Return the [X, Y] coordinate for the center point of the cell that contains the specified text.  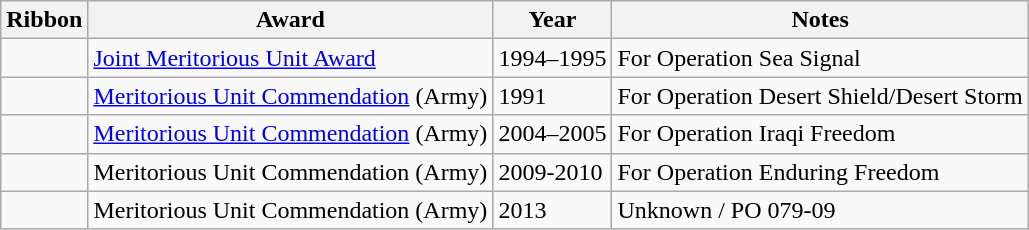
2009-2010 [552, 172]
For Operation Iraqi Freedom [820, 134]
Award [290, 20]
Ribbon [44, 20]
Joint Meritorious Unit Award [290, 58]
For Operation Sea Signal [820, 58]
Unknown / PO 079-09 [820, 210]
1994–1995 [552, 58]
For Operation Enduring Freedom [820, 172]
Year [552, 20]
1991 [552, 96]
2013 [552, 210]
Notes [820, 20]
For Operation Desert Shield/Desert Storm [820, 96]
2004–2005 [552, 134]
